Extract the [X, Y] coordinate from the center of the cell holding the provided text.  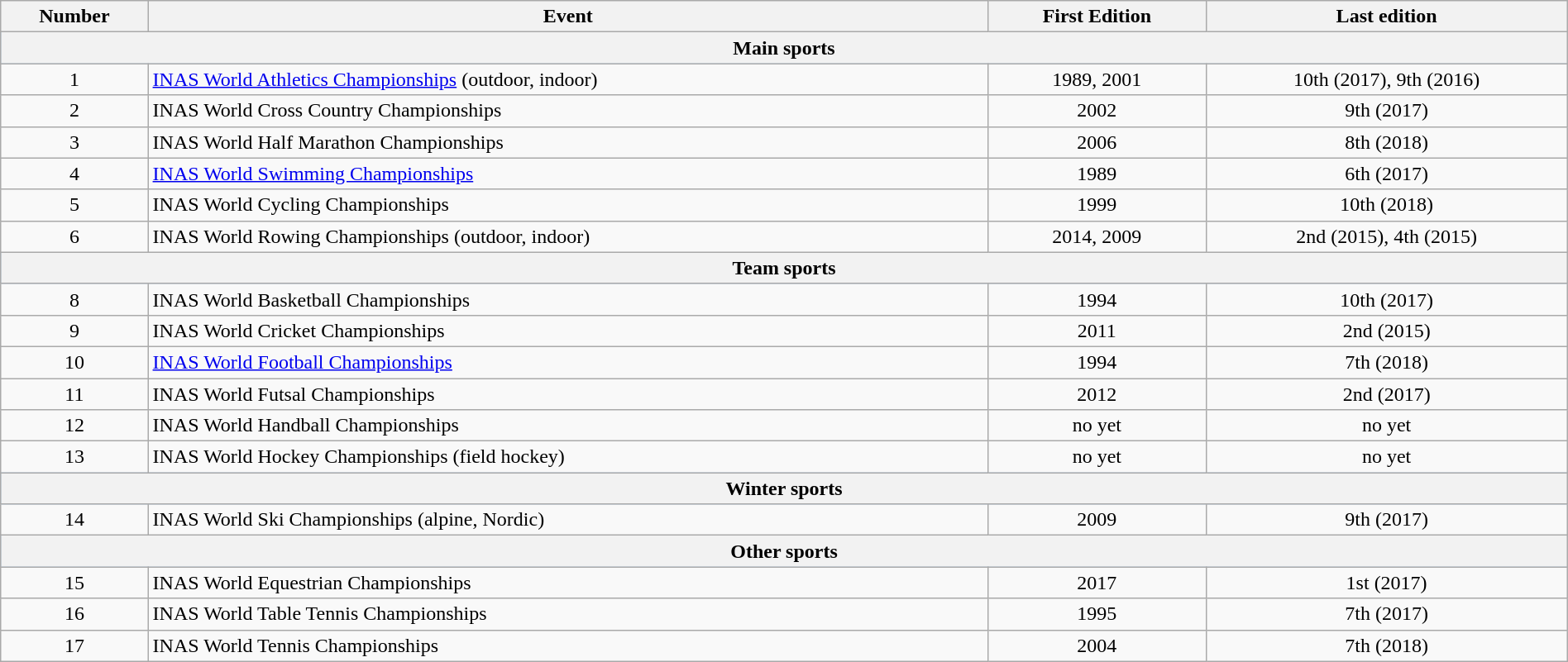
16 [74, 614]
INAS World Basketball Championships [568, 299]
1 [74, 79]
2009 [1097, 520]
INAS World Handball Championships [568, 426]
INAS World Futsal Championships [568, 394]
INAS World Swimming Championships [568, 174]
Team sports [784, 268]
INAS World Ski Championships (alpine, Nordic) [568, 520]
INAS World Hockey Championships (field hockey) [568, 457]
INAS World Half Marathon Championships [568, 142]
INAS World Cross Country Championships [568, 111]
10th (2017) [1386, 299]
2002 [1097, 111]
2004 [1097, 645]
First Edition [1097, 17]
10th (2018) [1386, 205]
9 [74, 331]
2nd (2017) [1386, 394]
1999 [1097, 205]
INAS World Cricket Championships [568, 331]
10 [74, 362]
INAS World Table Tennis Championships [568, 614]
2nd (2015) [1386, 331]
INAS World Athletics Championships (outdoor, indoor) [568, 79]
2017 [1097, 583]
1st (2017) [1386, 583]
14 [74, 520]
INAS World Football Championships [568, 362]
2 [74, 111]
2nd (2015), 4th (2015) [1386, 236]
17 [74, 645]
Number [74, 17]
Other sports [784, 551]
INAS World Tennis Championships [568, 645]
7th (2017) [1386, 614]
10th (2017), 9th (2016) [1386, 79]
6th (2017) [1386, 174]
13 [74, 457]
3 [74, 142]
6 [74, 236]
1995 [1097, 614]
4 [74, 174]
1989 [1097, 174]
8 [74, 299]
2014, 2009 [1097, 236]
Winter sports [784, 488]
5 [74, 205]
2006 [1097, 142]
Event [568, 17]
INAS World Rowing Championships (outdoor, indoor) [568, 236]
1989, 2001 [1097, 79]
2012 [1097, 394]
2011 [1097, 331]
15 [74, 583]
11 [74, 394]
Last edition [1386, 17]
INAS World Equestrian Championships [568, 583]
INAS World Cycling Championships [568, 205]
12 [74, 426]
8th (2018) [1386, 142]
Main sports [784, 48]
